Search for the cell housing the specified text and yield its (x, y) center coordinate. 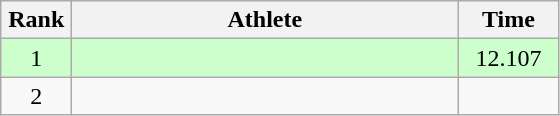
12.107 (508, 58)
Rank (36, 20)
Athlete (265, 20)
1 (36, 58)
2 (36, 96)
Time (508, 20)
